Return [X, Y] of the center of cell containing provided text 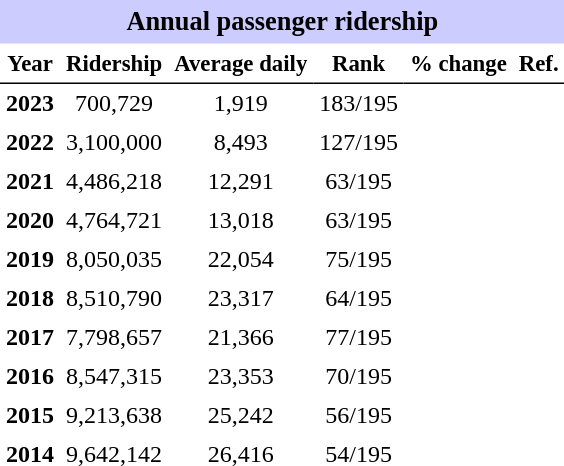
2016 [30, 376]
7,798,657 [114, 338]
8,547,315 [114, 376]
12,291 [240, 182]
4,486,218 [114, 182]
Average daily [240, 64]
25,242 [240, 416]
2015 [30, 416]
700,729 [114, 104]
8,493 [240, 142]
2022 [30, 142]
1,919 [240, 104]
4,764,721 [114, 220]
127/195 [358, 142]
2020 [30, 220]
64/195 [358, 298]
% change [458, 64]
75/195 [358, 260]
22,054 [240, 260]
Ridership [114, 64]
Rank [358, 64]
2023 [30, 104]
70/195 [358, 376]
56/195 [358, 416]
2019 [30, 260]
Year [30, 64]
13,018 [240, 220]
23,317 [240, 298]
3,100,000 [114, 142]
2017 [30, 338]
77/195 [358, 338]
23,353 [240, 376]
21,366 [240, 338]
8,510,790 [114, 298]
8,050,035 [114, 260]
2021 [30, 182]
9,213,638 [114, 416]
183/195 [358, 104]
2018 [30, 298]
